Scan for the cell matching the given text and deliver its [X, Y] coordinate at center. 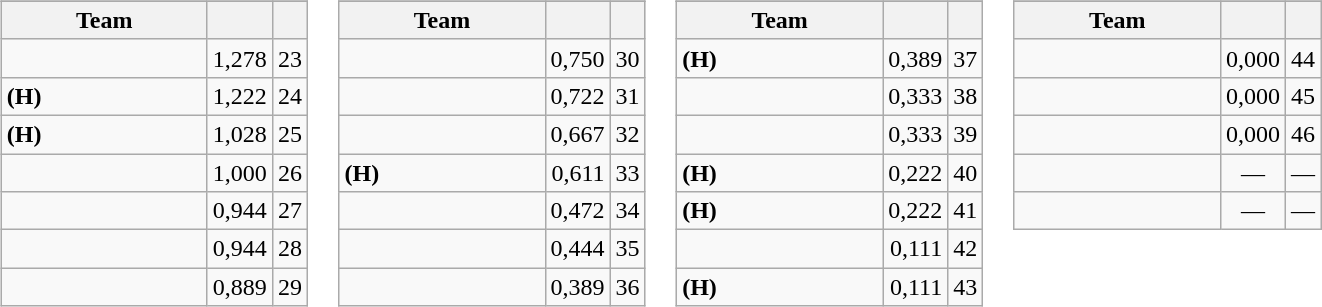
0,472 [578, 211]
27 [290, 211]
25 [290, 134]
0,722 [578, 96]
30 [628, 58]
36 [628, 287]
40 [966, 173]
35 [628, 249]
29 [290, 287]
1,278 [240, 58]
0,889 [240, 287]
0,611 [578, 173]
38 [966, 96]
34 [628, 211]
1,028 [240, 134]
0,667 [578, 134]
33 [628, 173]
44 [1302, 58]
41 [966, 211]
45 [1302, 96]
42 [966, 249]
0,750 [578, 58]
37 [966, 58]
0,444 [578, 249]
24 [290, 96]
1,000 [240, 173]
28 [290, 249]
26 [290, 173]
43 [966, 287]
32 [628, 134]
46 [1302, 134]
39 [966, 134]
1,222 [240, 96]
31 [628, 96]
23 [290, 58]
